Output the (X, Y) coordinate of the center of the cell containing the given text.  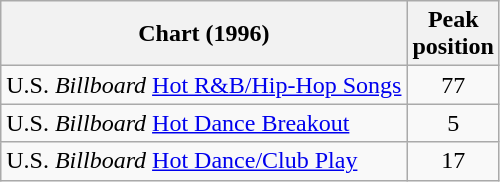
U.S. Billboard Hot Dance/Club Play (204, 161)
17 (453, 161)
U.S. Billboard Hot R&B/Hip-Hop Songs (204, 85)
77 (453, 85)
Peakposition (453, 34)
5 (453, 123)
U.S. Billboard Hot Dance Breakout (204, 123)
Chart (1996) (204, 34)
